Identify which cell holds the provided text, then report its (X, Y) central coordinate. 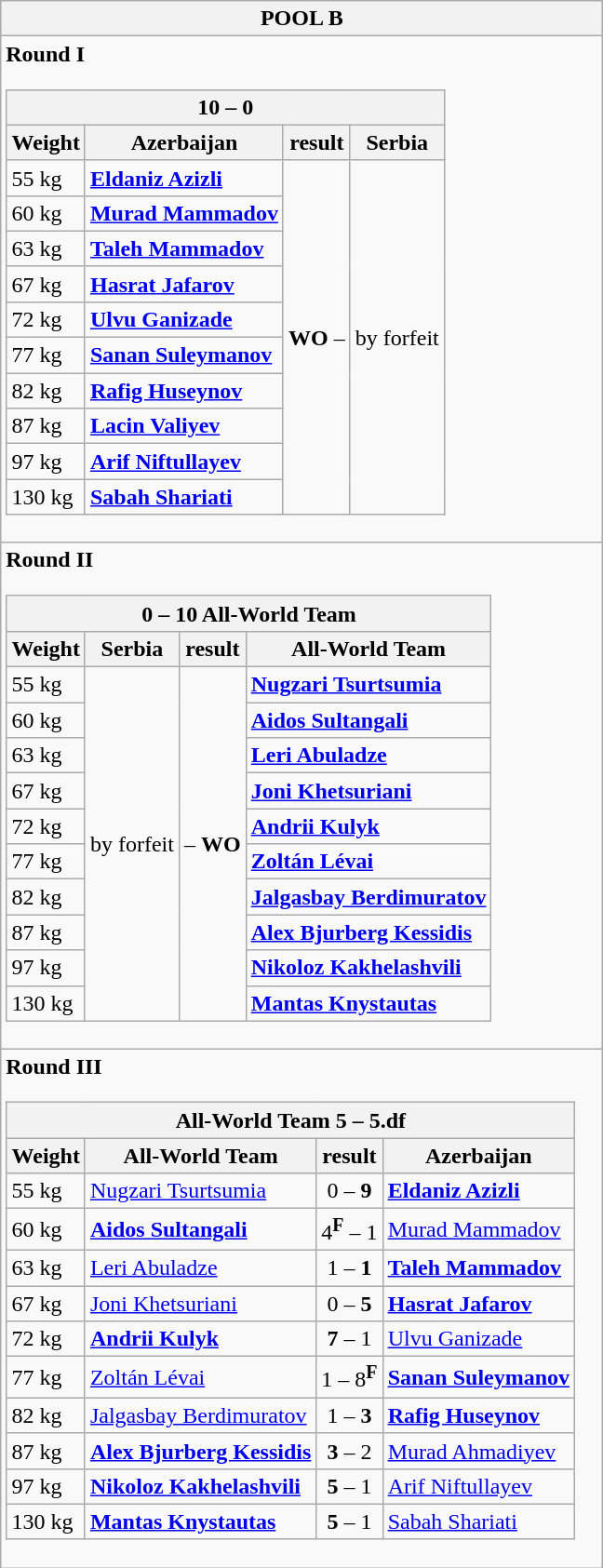
0 – 9 (350, 1191)
0 – 5 (350, 1304)
Murad Ahmadiyev (478, 1451)
Lacin Valiyev (184, 426)
7 – 1 (350, 1339)
1 – 8F (350, 1377)
4F – 1 (350, 1230)
1 – 1 (350, 1267)
POOL B (301, 19)
10 – 0 (225, 107)
All-World Team 5 – 5.df (290, 1120)
0 – 10 All-World Team (249, 613)
1 – 3 (350, 1415)
– WO (212, 845)
3 – 2 (350, 1451)
WO – (316, 337)
